Determine the (X, Y) coordinate at the center of the cell enclosing the given text.  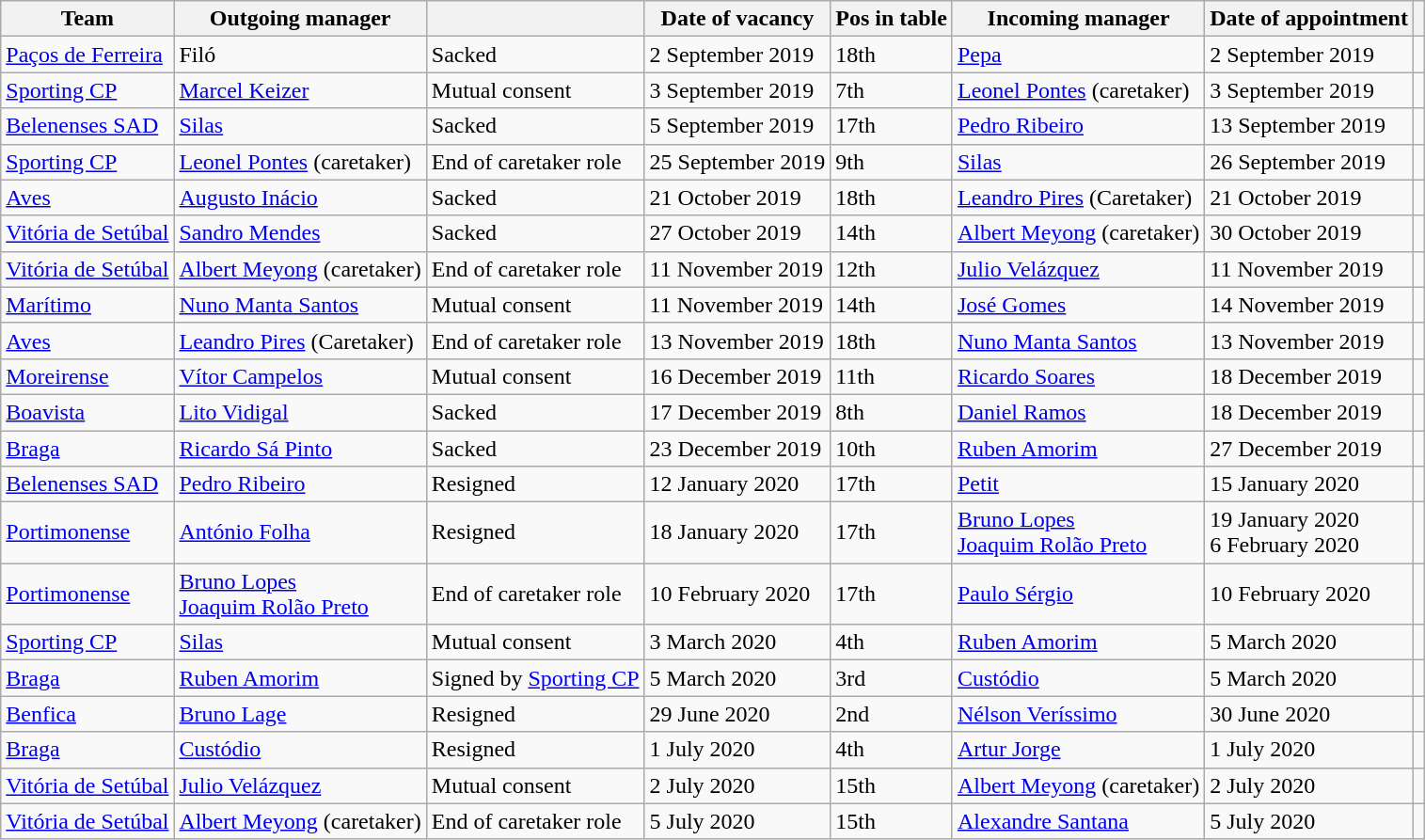
Vítor Campelos (300, 376)
Team (87, 19)
12 January 2020 (737, 484)
23 December 2019 (737, 449)
30 June 2020 (1309, 714)
José Gomes (1078, 305)
3 March 2020 (737, 642)
Ricardo Soares (1078, 376)
26 September 2019 (1309, 162)
Moreirense (87, 376)
Pos in table (892, 19)
Paços de Ferreira (87, 55)
Incoming manager (1078, 19)
16 December 2019 (737, 376)
Daniel Ramos (1078, 412)
Marítimo (87, 305)
Outgoing manager (300, 19)
Boavista (87, 412)
Date of vacancy (737, 19)
Lito Vidigal (300, 412)
9th (892, 162)
14 November 2019 (1309, 305)
10th (892, 449)
Marcel Keizer (300, 90)
Ricardo Sá Pinto (300, 449)
15 January 2020 (1309, 484)
Signed by Sporting CP (535, 678)
Date of appointment (1309, 19)
António Folha (300, 532)
27 October 2019 (737, 233)
Benfica (87, 714)
12th (892, 269)
5 September 2019 (737, 126)
Augusto Inácio (300, 198)
Filó (300, 55)
8th (892, 412)
3rd (892, 678)
27 December 2019 (1309, 449)
29 June 2020 (737, 714)
19 January 20206 February 2020 (1309, 532)
Pepa (1078, 55)
18 January 2020 (737, 532)
Petit (1078, 484)
2nd (892, 714)
Artur Jorge (1078, 750)
7th (892, 90)
11th (892, 376)
13 September 2019 (1309, 126)
25 September 2019 (737, 162)
Sandro Mendes (300, 233)
Nélson Veríssimo (1078, 714)
17 December 2019 (737, 412)
Paulo Sérgio (1078, 594)
30 October 2019 (1309, 233)
Alexandre Santana (1078, 821)
Bruno Lage (300, 714)
